For the text-containing cell, return its midpoint in [x, y] coordinate format. 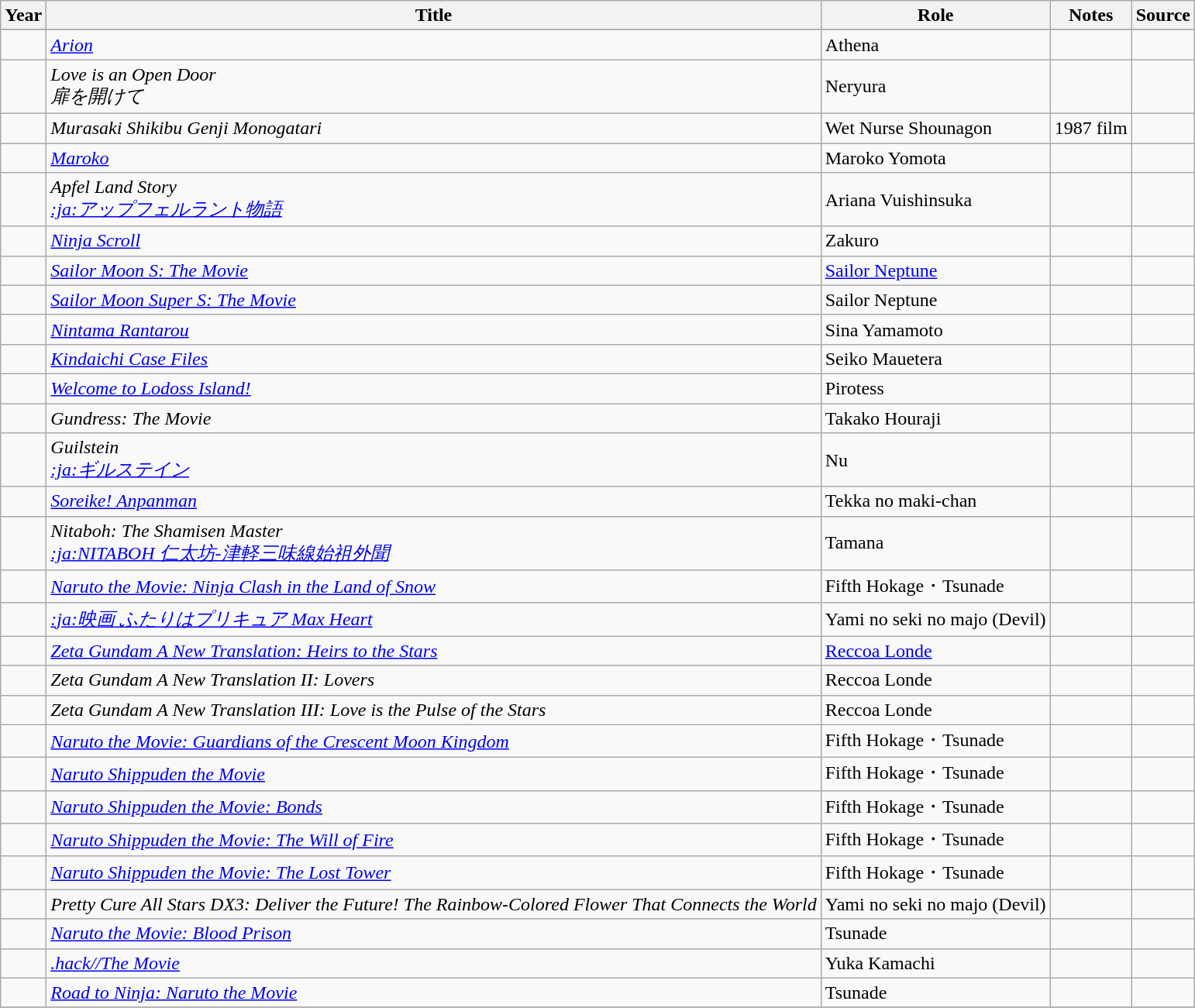
Sina Yamamoto [935, 329]
Zeta Gundam A New Translation III: Love is the Pulse of the Stars [434, 710]
Road to Ninja: Naruto the Movie [434, 993]
Murasaki Shikibu Genji Monogatari [434, 128]
Takako Houraji [935, 418]
Athena [935, 45]
Kindaichi Case Files [434, 359]
Year [23, 15]
Nitaboh: The Shamisen Master:ja:NITABOH 仁太坊-津軽三味線始祖外聞 [434, 543]
Sailor Moon Super S: The Movie [434, 300]
Soreike! Anpanman [434, 501]
Naruto Shippuden the Movie [434, 775]
Role [935, 15]
Arion [434, 45]
Love is an Open Door扉を開けて [434, 87]
Apfel Land Story:ja:アップフェルラント物語 [434, 200]
Naruto the Movie: Blood Prison [434, 934]
Wet Nurse Shounagon [935, 128]
Naruto Shippuden the Movie: Bonds [434, 807]
Sailor Moon S: The Movie [434, 270]
Maroko [434, 157]
Naruto Shippuden the Movie: The Will of Fire [434, 840]
Zeta Gundam A New Translation II: Lovers [434, 680]
.hack//The Movie [434, 963]
Gundress: The Movie [434, 418]
Zeta Gundam A New Translation: Heirs to the Stars [434, 651]
Title [434, 15]
Pretty Cure All Stars DX3: Deliver the Future! The Rainbow-Colored Flower That Connects the World [434, 904]
Source [1162, 15]
1987 film [1091, 128]
Naruto the Movie: Guardians of the Crescent Moon Kingdom [434, 741]
Zakuro [935, 241]
Welcome to Lodoss Island! [434, 388]
Seiko Mauetera [935, 359]
Notes [1091, 15]
:ja:映画 ふたりはプリキュア Max Heart [434, 620]
Neryura [935, 87]
Maroko Yomota [935, 157]
Tamana [935, 543]
Yuka Kamachi [935, 963]
Nintama Rantarou [434, 329]
Ariana Vuishinsuka [935, 200]
Nu [935, 460]
Ninja Scroll [434, 241]
Pirotess [935, 388]
Tekka no maki-chan [935, 501]
Naruto the Movie: Ninja Clash in the Land of Snow [434, 587]
Naruto Shippuden the Movie: The Lost Tower [434, 872]
Guilstein:ja:ギルステイン [434, 460]
